Return (x, y) of the center of cell containing provided text 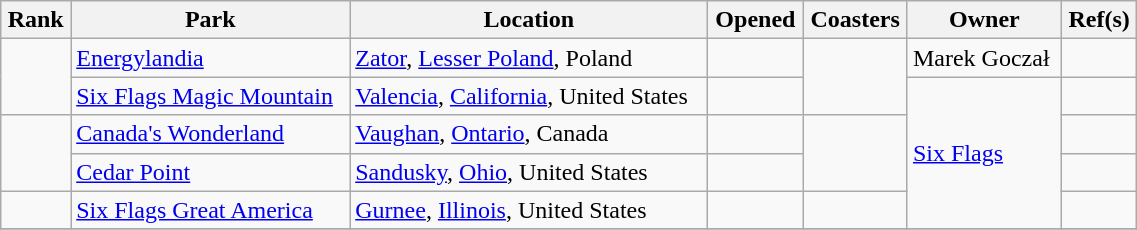
Owner (984, 20)
Park (210, 20)
Zator, Lesser Poland, Poland (529, 58)
Ref(s) (1098, 20)
Marek Goczał (984, 58)
Gurnee, Illinois, United States (529, 210)
Coasters (856, 20)
Valencia, California, United States (529, 96)
Energylandia (210, 58)
Six Flags Great America (210, 210)
Canada's Wonderland (210, 134)
Rank (36, 20)
Vaughan, Ontario, Canada (529, 134)
Sandusky, Ohio, United States (529, 172)
Six Flags Magic Mountain (210, 96)
Opened (756, 20)
Location (529, 20)
Six Flags (984, 153)
Cedar Point (210, 172)
